Locate the cell with the specified text and output its [X, Y] center coordinate. 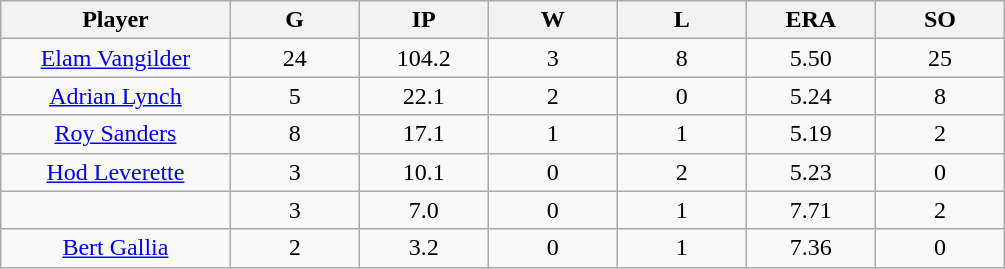
ERA [810, 20]
Adrian Lynch [116, 96]
104.2 [424, 58]
10.1 [424, 172]
3.2 [424, 248]
22.1 [424, 96]
25 [940, 58]
5.19 [810, 134]
Roy Sanders [116, 134]
Elam Vangilder [116, 58]
7.0 [424, 210]
Bert Gallia [116, 248]
24 [294, 58]
5.50 [810, 58]
SO [940, 20]
7.36 [810, 248]
5.24 [810, 96]
17.1 [424, 134]
W [552, 20]
Hod Leverette [116, 172]
L [682, 20]
7.71 [810, 210]
IP [424, 20]
G [294, 20]
Player [116, 20]
5.23 [810, 172]
5 [294, 96]
